For the text-containing cell, return its midpoint in [x, y] coordinate format. 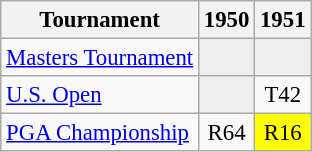
Masters Tournament [100, 58]
Tournament [100, 20]
R64 [227, 133]
U.S. Open [100, 95]
R16 [283, 133]
1951 [283, 20]
T42 [283, 95]
PGA Championship [100, 133]
1950 [227, 20]
